Search for the cell housing the specified text and yield its (x, y) center coordinate. 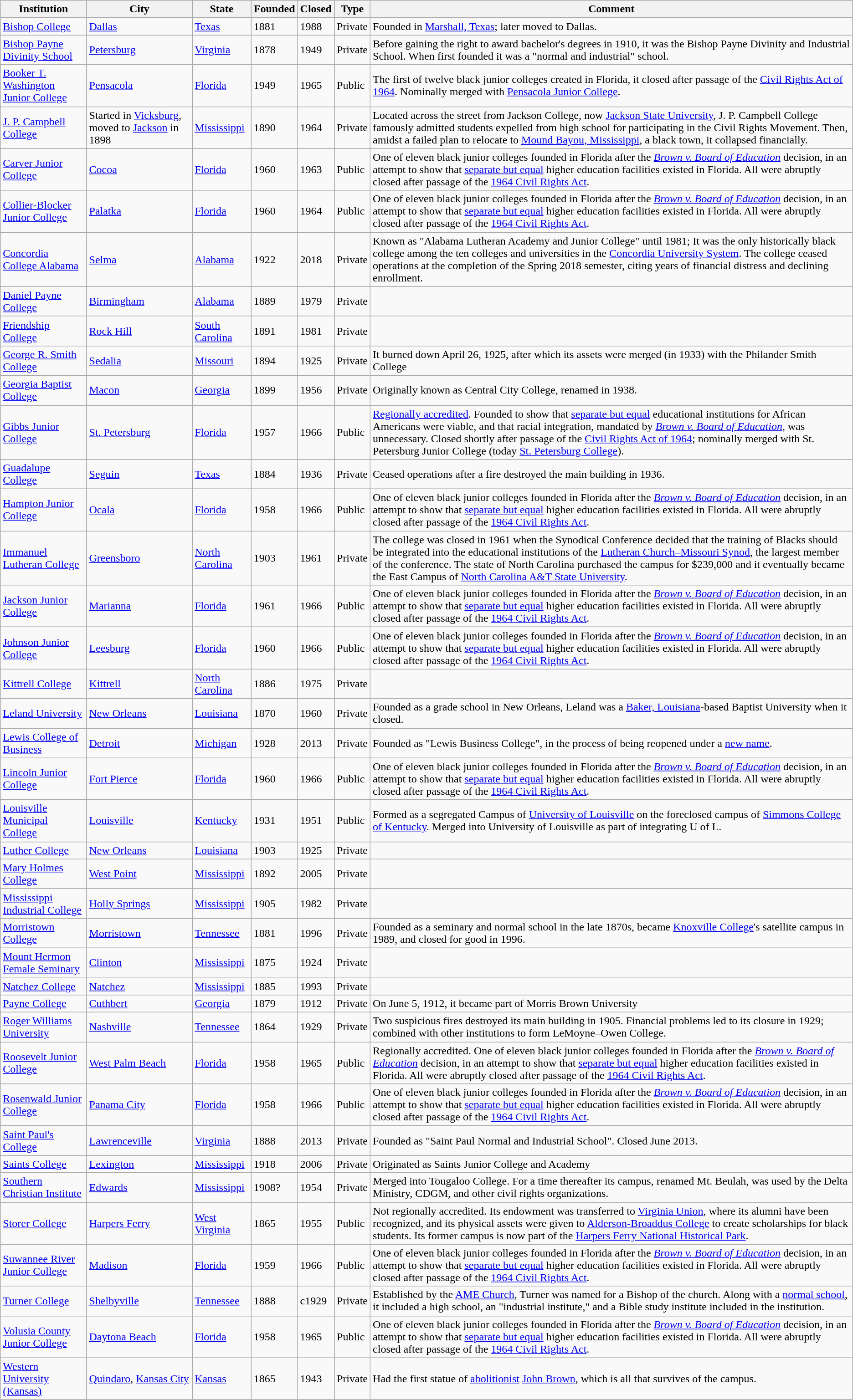
Bishop College (44, 26)
Pensacola (139, 86)
Ocala (139, 510)
Leesburg (139, 648)
Missouri (222, 361)
Petersburg (139, 50)
Rock Hill (139, 331)
Kittrell (139, 684)
City (139, 9)
Lexington (139, 1164)
Storer College (44, 1223)
Detroit (139, 743)
Had the first statue of abolitionist John Brown, which is all that survives of the campus. (611, 1379)
Georgia Baptist College (44, 390)
1908? (274, 1188)
Saints College (44, 1164)
Sedalia (139, 361)
On June 5, 1912, it became part of Morris Brown University (611, 1004)
Closed (316, 9)
1959 (274, 1265)
1878 (274, 50)
Southern Christian Institute (44, 1188)
Daniel Payne College (44, 301)
Concordia College Alabama (44, 260)
Started in Vicksburg, moved to Jackson in 1898 (139, 128)
State (222, 9)
Macon (139, 390)
Mary Holmes College (44, 874)
Carver Junior College (44, 169)
George R. Smith College (44, 361)
West Virginia (222, 1223)
Morristown (139, 933)
1943 (316, 1379)
Daytona Beach (139, 1337)
1936 (316, 475)
Clinton (139, 963)
Mount Hermon Female Seminary (44, 963)
2018 (316, 260)
Lincoln Junior College (44, 779)
Originated as Saints Junior College and Academy (611, 1164)
Suwannee River Junior College (44, 1265)
West Palm Beach (139, 1063)
2006 (316, 1164)
1890 (274, 128)
1889 (274, 301)
Founded as a grade school in New Orleans, Leland was a Baker, Louisiana-based Baptist University when it closed. (611, 713)
Founded as "Saint Paul Normal and Industrial School". Closed June 2013. (611, 1140)
St. Petersburg (139, 433)
1924 (316, 963)
Payne College (44, 1004)
1912 (316, 1004)
South Carolina (222, 331)
Birmingham (139, 301)
Comment (611, 9)
Booker T. Washington Junior College (44, 86)
1875 (274, 963)
Mississippi Industrial College (44, 904)
Volusia County Junior College (44, 1337)
1957 (274, 433)
Lewis College of Business (44, 743)
Hampton Junior College (44, 510)
Rosenwald Junior College (44, 1105)
Saint Paul's College (44, 1140)
Ceased operations after a fire destroyed the main building in 1936. (611, 475)
J. P. Campbell College (44, 128)
Type (353, 9)
Guadalupe College (44, 475)
It burned down April 26, 1925, after which its assets were merged (in 1933) with the Philander Smith College (611, 361)
1922 (274, 260)
1905 (274, 904)
Founded as "Lewis Business College", in the process of being reopened under a new name. (611, 743)
Roger Williams University (44, 1027)
Fort Pierce (139, 779)
1979 (316, 301)
Originally known as Central City College, renamed in 1938. (611, 390)
Shelbyville (139, 1301)
Quindaro, Kansas City (139, 1379)
1918 (274, 1164)
Cocoa (139, 169)
Greensboro (139, 558)
Leland University (44, 713)
1870 (274, 713)
Founded in Marshall, Texas; later moved to Dallas. (611, 26)
1864 (274, 1027)
2005 (316, 874)
Natchez (139, 986)
1886 (274, 684)
1975 (316, 684)
Immanuel Lutheran College (44, 558)
1891 (274, 331)
1988 (316, 26)
Jackson Junior College (44, 606)
Founded as a seminary and normal school in the late 1870s, became Knoxville College's satellite campus in 1989, and closed for good in 1996. (611, 933)
Friendship College (44, 331)
Edwards (139, 1188)
Roosevelt Junior College (44, 1063)
Collier-Blocker Junior College (44, 211)
Louisville (139, 821)
Michigan (222, 743)
Madison (139, 1265)
Morristown College (44, 933)
1963 (316, 169)
Marianna (139, 606)
Luther College (44, 850)
1931 (274, 821)
Johnson Junior College (44, 648)
1892 (274, 874)
Palatka (139, 211)
1929 (316, 1027)
1996 (316, 933)
Dallas (139, 26)
1879 (274, 1004)
1894 (274, 361)
1899 (274, 390)
Nashville (139, 1027)
Harpers Ferry (139, 1223)
Seguin (139, 475)
West Point (139, 874)
Bishop Payne Divinity School (44, 50)
1928 (274, 743)
1993 (316, 986)
Founded (274, 9)
Louisville Municipal College (44, 821)
1884 (274, 475)
Panama City (139, 1105)
Gibbs Junior College (44, 433)
1955 (316, 1223)
Kentucky (222, 821)
Cuthbert (139, 1004)
c1929 (316, 1301)
1956 (316, 390)
1981 (316, 331)
Selma (139, 260)
1951 (316, 821)
1885 (274, 986)
Turner College (44, 1301)
Western University (Kansas) (44, 1379)
1954 (316, 1188)
1982 (316, 904)
Kansas (222, 1379)
Holly Springs (139, 904)
Kittrell College (44, 684)
Lawrenceville (139, 1140)
Institution (44, 9)
Natchez College (44, 986)
